Output the (X, Y) coordinate of the center of the cell containing the given text.  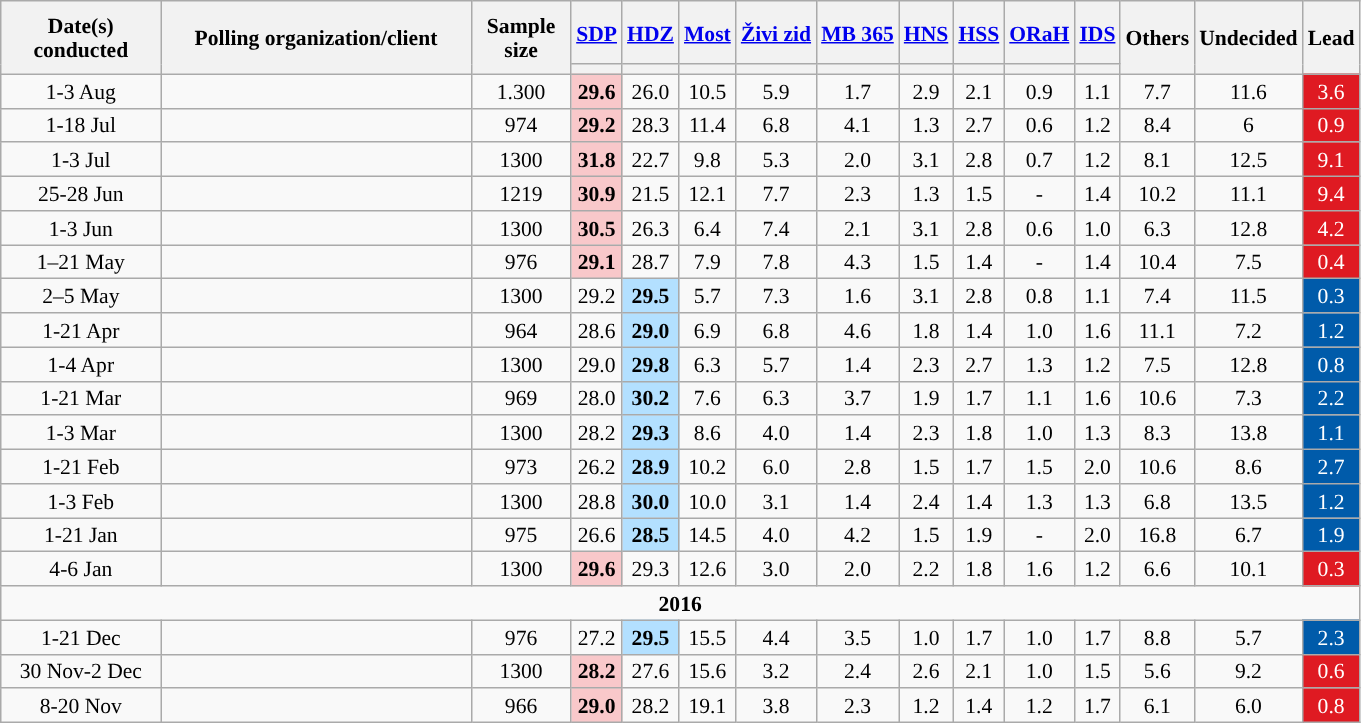
6.4 (708, 228)
28.6 (596, 330)
9.1 (1332, 160)
27.6 (650, 671)
1.300 (521, 91)
16.8 (1157, 535)
22.7 (650, 160)
974 (521, 125)
5.3 (776, 160)
4.1 (858, 125)
21.5 (650, 194)
4.4 (776, 637)
11.5 (1248, 296)
9.8 (708, 160)
8.3 (1157, 433)
30.0 (650, 501)
26.2 (596, 467)
12.6 (708, 569)
31.8 (596, 160)
1-3 Jul (81, 160)
13.5 (1248, 501)
30.5 (596, 228)
964 (521, 330)
10.5 (708, 91)
7.2 (1248, 330)
4.6 (858, 330)
26.6 (596, 535)
26.0 (650, 91)
973 (521, 467)
28.0 (596, 398)
966 (521, 706)
Most (708, 32)
12.5 (1248, 160)
1-4 Apr (81, 364)
9.2 (1248, 671)
SDP (596, 32)
8-20 Nov (81, 706)
MB 365 (858, 32)
IDS (1097, 32)
15.5 (708, 637)
6.9 (708, 330)
1-21 Apr (81, 330)
11.4 (708, 125)
1219 (521, 194)
28.8 (596, 501)
10.4 (1157, 262)
7.6 (708, 398)
3.7 (858, 398)
28.9 (650, 467)
Sample size (521, 38)
4-6 Jan (81, 569)
Undecided (1248, 38)
25-28 Jun (81, 194)
Others (1157, 38)
9.4 (1332, 194)
26.3 (650, 228)
30.2 (650, 398)
5.6 (1157, 671)
1-21 Jan (81, 535)
29.8 (650, 364)
5.9 (776, 91)
2016 (680, 603)
HDZ (650, 32)
Živi zid (776, 32)
2.6 (926, 671)
10.1 (1248, 569)
ORaH (1039, 32)
975 (521, 535)
2.9 (926, 91)
10.0 (708, 501)
1-21 Feb (81, 467)
6 (1248, 125)
4.3 (858, 262)
11.6 (1248, 91)
29.1 (596, 262)
30 Nov-2 Dec (81, 671)
0.7 (1039, 160)
28.7 (650, 262)
14.5 (708, 535)
19.1 (708, 706)
15.6 (708, 671)
2–5 May (81, 296)
27.2 (596, 637)
7.9 (708, 262)
HNS (926, 32)
3.5 (858, 637)
1-21 Mar (81, 398)
969 (521, 398)
1-18 Jul (81, 125)
Date(s) conducted (81, 38)
13.8 (1248, 433)
12.1 (708, 194)
8.8 (1157, 637)
1-3 Feb (81, 501)
HSS (978, 32)
1-21 Dec (81, 637)
3.0 (776, 569)
28.5 (650, 535)
Lead (1332, 38)
30.9 (596, 194)
1-3 Jun (81, 228)
8.4 (1157, 125)
7.8 (776, 262)
3.2 (776, 671)
3.6 (1332, 91)
28.3 (650, 125)
3.8 (776, 706)
1-3 Aug (81, 91)
0.4 (1332, 262)
6.1 (1157, 706)
6.6 (1157, 569)
6.7 (1248, 535)
Polling organization/client (316, 38)
1-3 Mar (81, 433)
8.1 (1157, 160)
1–21 May (81, 262)
